For the text-containing cell, return its midpoint in (x, y) coordinate format. 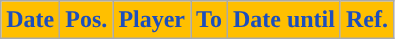
To (210, 20)
Date until (284, 20)
Date (30, 20)
Ref. (366, 20)
Player (152, 20)
Pos. (86, 20)
